For the text-containing cell, return its midpoint in (x, y) coordinate format. 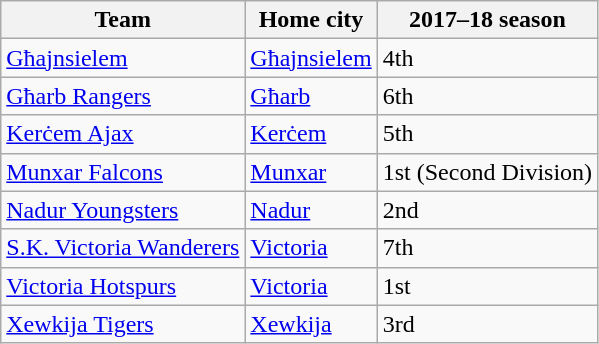
Home city (311, 20)
7th (487, 248)
3rd (487, 324)
Għarb (311, 96)
1st (487, 286)
S.K. Victoria Wanderers (123, 248)
4th (487, 58)
Xewkija (311, 324)
2017–18 season (487, 20)
Għarb Rangers (123, 96)
2nd (487, 210)
Kerċem (311, 134)
Victoria Hotspurs (123, 286)
1st (Second Division) (487, 172)
Munxar Falcons (123, 172)
Xewkija Tigers (123, 324)
Kerċem Ajax (123, 134)
Munxar (311, 172)
5th (487, 134)
Nadur Youngsters (123, 210)
Team (123, 20)
Nadur (311, 210)
6th (487, 96)
